Search for the cell housing the specified text and yield its (x, y) center coordinate. 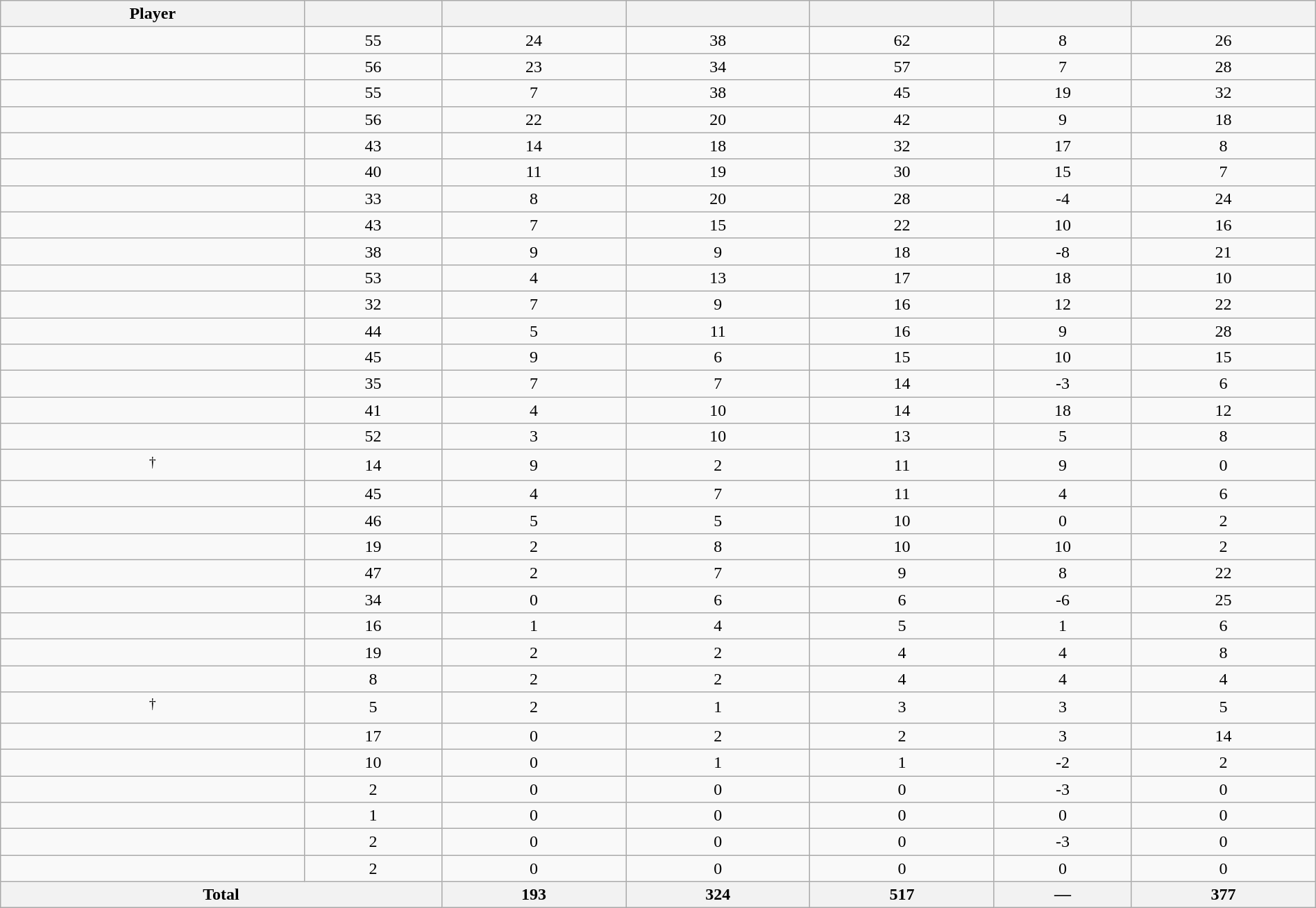
33 (373, 199)
41 (373, 410)
-6 (1063, 600)
Total (221, 895)
30 (902, 172)
57 (902, 67)
23 (533, 67)
-4 (1063, 199)
53 (373, 278)
46 (373, 520)
-2 (1063, 762)
44 (373, 331)
62 (902, 40)
377 (1223, 895)
— (1063, 895)
517 (902, 895)
193 (533, 895)
47 (373, 573)
324 (718, 895)
42 (902, 119)
26 (1223, 40)
21 (1223, 251)
40 (373, 172)
-8 (1063, 251)
35 (373, 384)
52 (373, 437)
25 (1223, 600)
Player (153, 14)
